Determine the (x, y) coordinate at the center of the cell enclosing the given text.  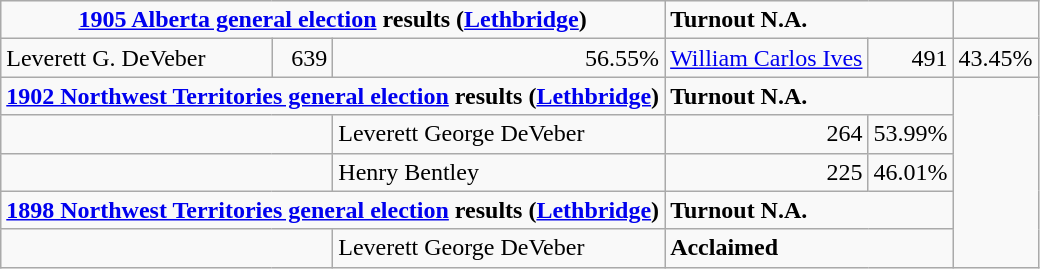
Acclaimed (809, 248)
56.55% (499, 58)
43.45% (996, 58)
491 (910, 58)
1898 Northwest Territories general election results (Lethbridge) (333, 210)
1905 Alberta general election results (Lethbridge) (333, 20)
225 (766, 172)
Henry Bentley (499, 172)
46.01% (910, 172)
639 (302, 58)
Leverett G. DeVeber (136, 58)
53.99% (910, 134)
William Carlos Ives (766, 58)
264 (766, 134)
1902 Northwest Territories general election results (Lethbridge) (333, 96)
